Detect which cell encompasses the target text, then output its (X, Y) center coordinate. 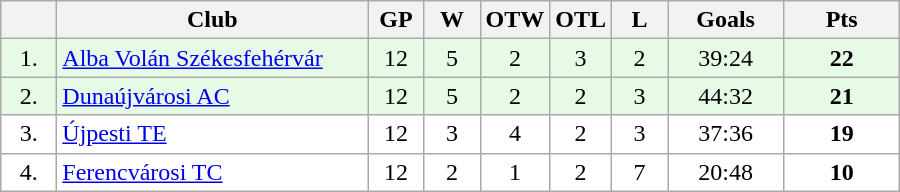
4 (515, 134)
4. (29, 172)
19 (842, 134)
37:36 (726, 134)
1. (29, 58)
Ferencvárosi TC (212, 172)
Pts (842, 20)
21 (842, 96)
Alba Volán Székesfehérvár (212, 58)
OTW (515, 20)
7 (640, 172)
Újpesti TE (212, 134)
Club (212, 20)
44:32 (726, 96)
GP (396, 20)
3. (29, 134)
20:48 (726, 172)
Dunaújvárosi AC (212, 96)
Goals (726, 20)
W (452, 20)
10 (842, 172)
22 (842, 58)
OTL (581, 20)
L (640, 20)
2. (29, 96)
39:24 (726, 58)
1 (515, 172)
